From the cell containing the given text, extract its center point as (X, Y) coordinate. 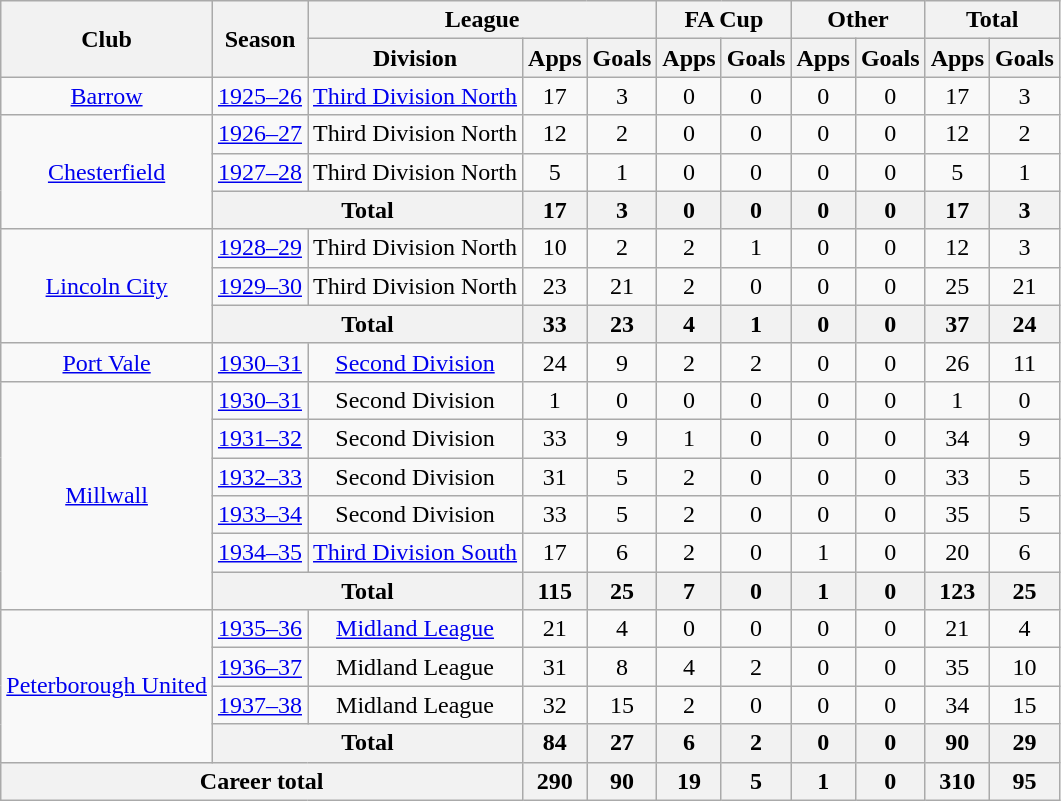
Barrow (107, 96)
290 (555, 781)
310 (957, 781)
11 (1025, 362)
20 (957, 553)
27 (622, 743)
Other (858, 20)
Club (107, 39)
Career total (262, 781)
1933–34 (260, 515)
FA Cup (724, 20)
1935–36 (260, 629)
League (482, 20)
Season (260, 39)
1934–35 (260, 553)
19 (689, 781)
Division (416, 58)
Chesterfield (107, 172)
37 (957, 324)
1931–32 (260, 438)
29 (1025, 743)
Lincoln City (107, 286)
1929–30 (260, 286)
Third Division South (416, 553)
95 (1025, 781)
1937–38 (260, 705)
Peterborough United (107, 686)
8 (622, 667)
Port Vale (107, 362)
32 (555, 705)
Millwall (107, 495)
1926–27 (260, 134)
26 (957, 362)
123 (957, 591)
1925–26 (260, 96)
115 (555, 591)
1932–33 (260, 477)
84 (555, 743)
1928–29 (260, 248)
1936–37 (260, 667)
7 (689, 591)
1927–28 (260, 172)
